Provide the (X, Y) coordinate of the cell's center where the given text is located.  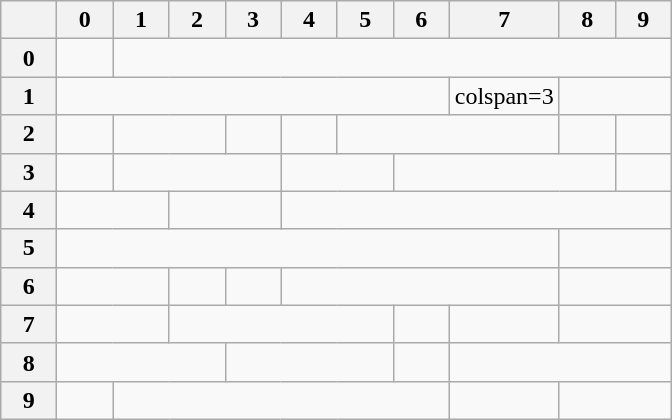
colspan=3 (504, 96)
